Find where the given text appears and provide that cell's center as [x, y] coordinate. 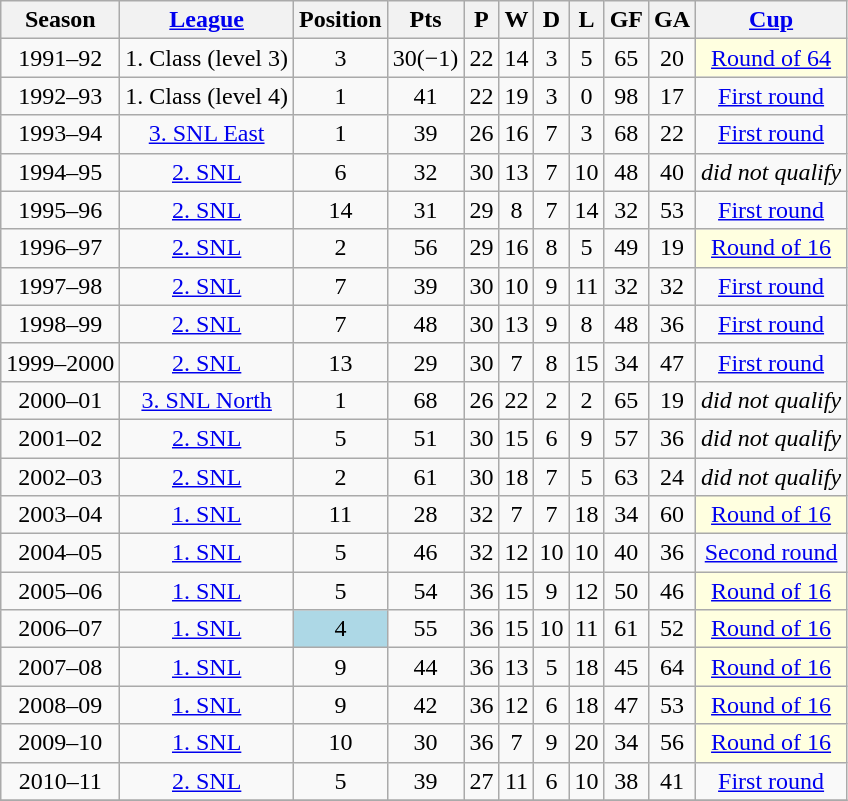
D [552, 20]
1993–94 [60, 134]
Position [341, 20]
57 [626, 438]
2005–06 [60, 591]
45 [626, 667]
27 [482, 781]
3. SNL East [207, 134]
24 [672, 477]
50 [626, 591]
Second round [772, 553]
98 [626, 96]
W [516, 20]
1992–93 [60, 96]
L [586, 20]
Cup [772, 20]
2000–01 [60, 400]
1991–92 [60, 58]
1998–99 [60, 324]
2007–08 [60, 667]
4 [341, 629]
31 [426, 210]
2003–04 [60, 515]
49 [626, 248]
League [207, 20]
64 [672, 667]
17 [672, 96]
60 [672, 515]
1994–95 [60, 172]
1. Class (level 3) [207, 58]
P [482, 20]
Round of 64 [772, 58]
1. Class (level 4) [207, 96]
63 [626, 477]
55 [426, 629]
GF [626, 20]
2004–05 [60, 553]
2009–10 [60, 743]
28 [426, 515]
2002–03 [60, 477]
44 [426, 667]
2010–11 [60, 781]
30(−1) [426, 58]
3. SNL North [207, 400]
GA [672, 20]
Pts [426, 20]
Season [60, 20]
2006–07 [60, 629]
1997–98 [60, 286]
2008–09 [60, 705]
42 [426, 705]
1995–96 [60, 210]
1996–97 [60, 248]
51 [426, 438]
0 [586, 96]
54 [426, 591]
2001–02 [60, 438]
1999–2000 [60, 362]
38 [626, 781]
52 [672, 629]
